Capture the cell that displays the provided text and extract its [X, Y] central coordinate. 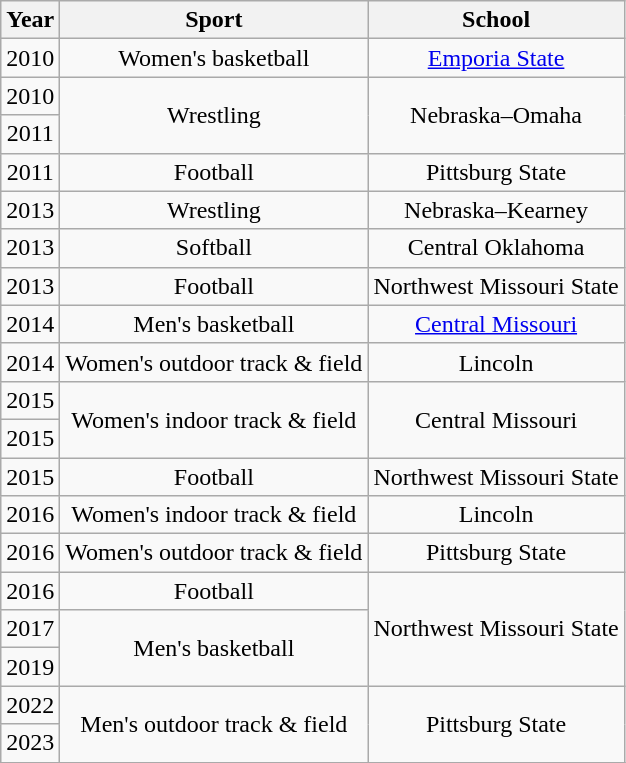
Nebraska–Kearney [496, 210]
School [496, 20]
2017 [30, 629]
2019 [30, 667]
Emporia State [496, 58]
2023 [30, 743]
2022 [30, 705]
Year [30, 20]
Nebraska–Omaha [496, 115]
Men's outdoor track & field [214, 724]
Softball [214, 248]
Sport [214, 20]
Women's basketball [214, 58]
Central Oklahoma [496, 248]
